Output the (x, y) coordinate of the center of the cell containing the given text.  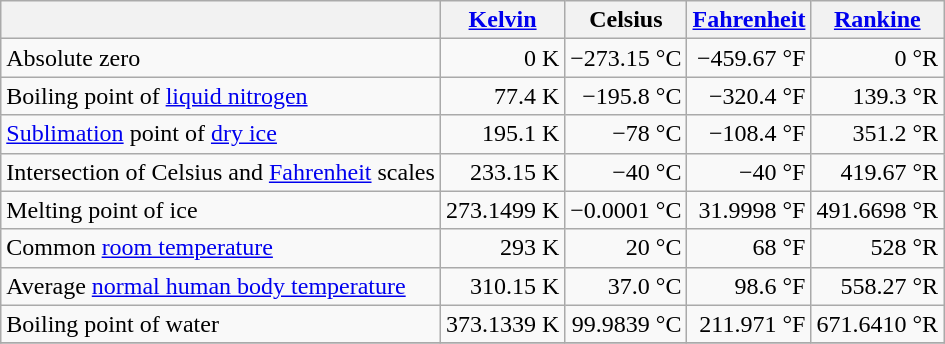
671.6410 °R (878, 324)
528 °R (878, 248)
99.9839 °C (626, 324)
−108.4 °F (749, 134)
Boiling point of liquid nitrogen (221, 96)
Boiling point of water (221, 324)
31.9998 °F (749, 210)
−78 °C (626, 134)
273.1499 K (502, 210)
351.2 °R (878, 134)
558.27 °R (878, 286)
37.0 °C (626, 286)
Kelvin (502, 20)
77.4 K (502, 96)
419.67 °R (878, 172)
−0.0001 °C (626, 210)
Common room temperature (221, 248)
−40 °F (749, 172)
Melting point of ice (221, 210)
211.971 °F (749, 324)
Average normal human body temperature (221, 286)
195.1 K (502, 134)
Fahrenheit (749, 20)
−273.15 °C (626, 58)
0 K (502, 58)
310.15 K (502, 286)
Celsius (626, 20)
Absolute zero (221, 58)
98.6 °F (749, 286)
0 °R (878, 58)
−40 °C (626, 172)
373.1339 K (502, 324)
Sublimation point of dry ice (221, 134)
491.6698 °R (878, 210)
233.15 K (502, 172)
−195.8 °C (626, 96)
20 °C (626, 248)
68 °F (749, 248)
−320.4 °F (749, 96)
Intersection of Celsius and Fahrenheit scales (221, 172)
−459.67 °F (749, 58)
293 K (502, 248)
Rankine (878, 20)
139.3 °R (878, 96)
